Extract the [x, y] coordinate from the center of the cell holding the provided text.  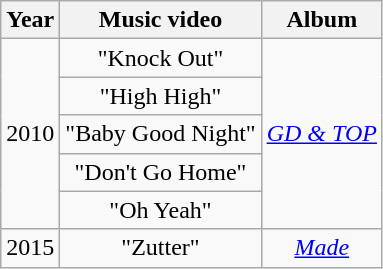
Music video [160, 20]
2010 [30, 134]
"Baby Good Night" [160, 134]
Made [322, 248]
GD & TOP [322, 134]
"Oh Yeah" [160, 210]
2015 [30, 248]
"Knock Out" [160, 58]
"Zutter" [160, 248]
"Don't Go Home" [160, 172]
Album [322, 20]
Year [30, 20]
"High High" [160, 96]
